Identify which cell holds the provided text, then report its [X, Y] central coordinate. 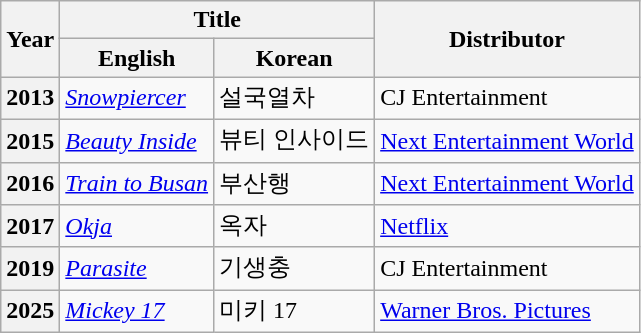
Title [218, 20]
Korean [294, 58]
2019 [30, 268]
Okja [137, 226]
Warner Bros. Pictures [508, 312]
옥자 [294, 226]
Year [30, 39]
Netflix [508, 226]
Distributor [508, 39]
Train to Busan [137, 184]
Beauty Inside [137, 140]
Snowpiercer [137, 98]
2025 [30, 312]
부산행 [294, 184]
2015 [30, 140]
2013 [30, 98]
설국열차 [294, 98]
2017 [30, 226]
Mickey 17 [137, 312]
Parasite [137, 268]
2016 [30, 184]
미키 17 [294, 312]
기생충 [294, 268]
English [137, 58]
뷰티 인사이드 [294, 140]
